Capture the cell that displays the provided text and extract its (X, Y) central coordinate. 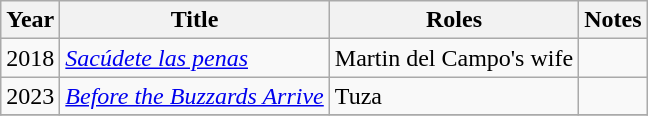
Notes (613, 20)
2018 (30, 58)
Tuza (454, 96)
Before the Buzzards Arrive (194, 96)
Roles (454, 20)
Martin del Campo's wife (454, 58)
Title (194, 20)
2023 (30, 96)
Year (30, 20)
Sacúdete las penas (194, 58)
